Detect which cell encompasses the target text, then output its [X, Y] center coordinate. 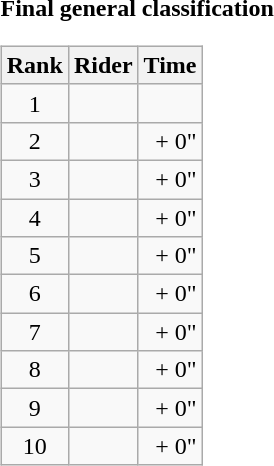
6 [34, 294]
Rank [34, 65]
4 [34, 217]
8 [34, 370]
7 [34, 332]
1 [34, 103]
10 [34, 446]
Rider [103, 65]
3 [34, 179]
2 [34, 141]
5 [34, 256]
9 [34, 408]
Time [170, 65]
